For the text-containing cell, return its midpoint in (x, y) coordinate format. 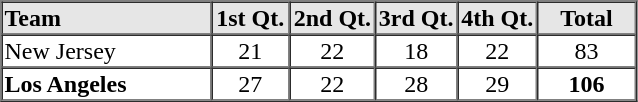
21 (250, 50)
Total (586, 18)
28 (416, 84)
83 (586, 50)
3rd Qt. (416, 18)
1st Qt. (250, 18)
Los Angeles (106, 84)
Team (106, 18)
18 (416, 50)
New Jersey (106, 50)
27 (250, 84)
4th Qt. (497, 18)
106 (586, 84)
2nd Qt. (332, 18)
29 (497, 84)
